Extract the (X, Y) coordinate from the center of the cell holding the provided text.  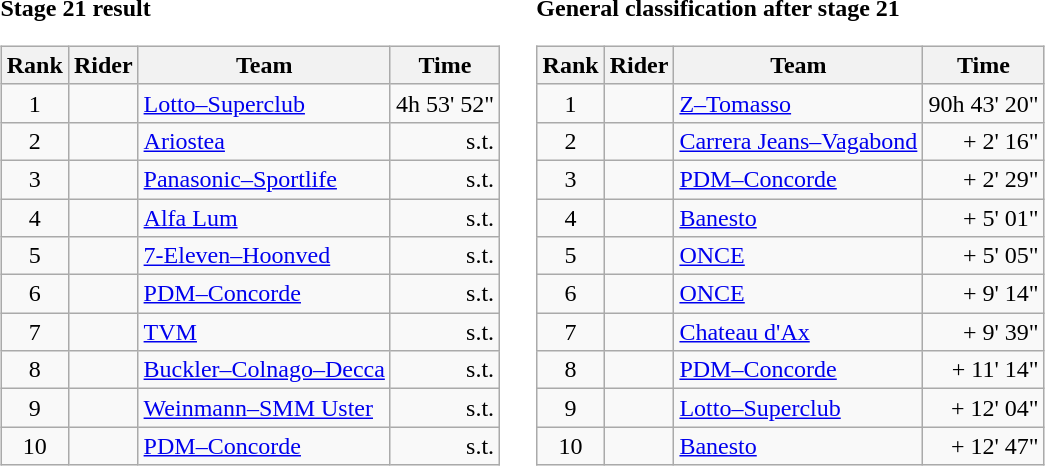
Z–Tomasso (798, 103)
+ 2' 29" (984, 179)
+ 5' 05" (984, 256)
TVM (264, 332)
+ 12' 04" (984, 408)
4h 53' 52" (444, 103)
+ 11' 14" (984, 370)
+ 9' 39" (984, 332)
Buckler–Colnago–Decca (264, 370)
+ 9' 14" (984, 294)
+ 2' 16" (984, 141)
Carrera Jeans–Vagabond (798, 141)
+ 5' 01" (984, 217)
Panasonic–Sportlife (264, 179)
7-Eleven–Hoonved (264, 256)
Ariostea (264, 141)
+ 12' 47" (984, 446)
90h 43' 20" (984, 103)
Chateau d'Ax (798, 332)
Alfa Lum (264, 217)
Weinmann–SMM Uster (264, 408)
